Find where the given text appears and provide that cell's center as [X, Y] coordinate. 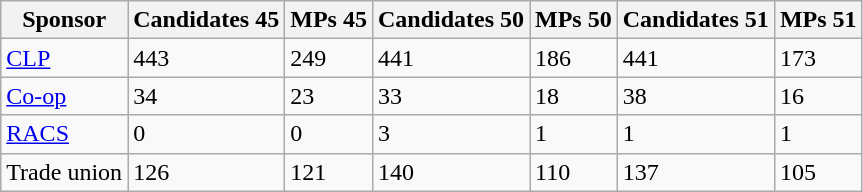
MPs 50 [574, 20]
105 [818, 172]
33 [450, 96]
Candidates 50 [450, 20]
16 [818, 96]
MPs 45 [329, 20]
38 [696, 96]
186 [574, 58]
126 [206, 172]
Candidates 51 [696, 20]
RACS [64, 134]
249 [329, 58]
CLP [64, 58]
3 [450, 134]
137 [696, 172]
443 [206, 58]
110 [574, 172]
MPs 51 [818, 20]
Candidates 45 [206, 20]
34 [206, 96]
18 [574, 96]
23 [329, 96]
Co-op [64, 96]
Sponsor [64, 20]
Trade union [64, 172]
121 [329, 172]
173 [818, 58]
140 [450, 172]
